Identify which cell holds the provided text, then report its (X, Y) central coordinate. 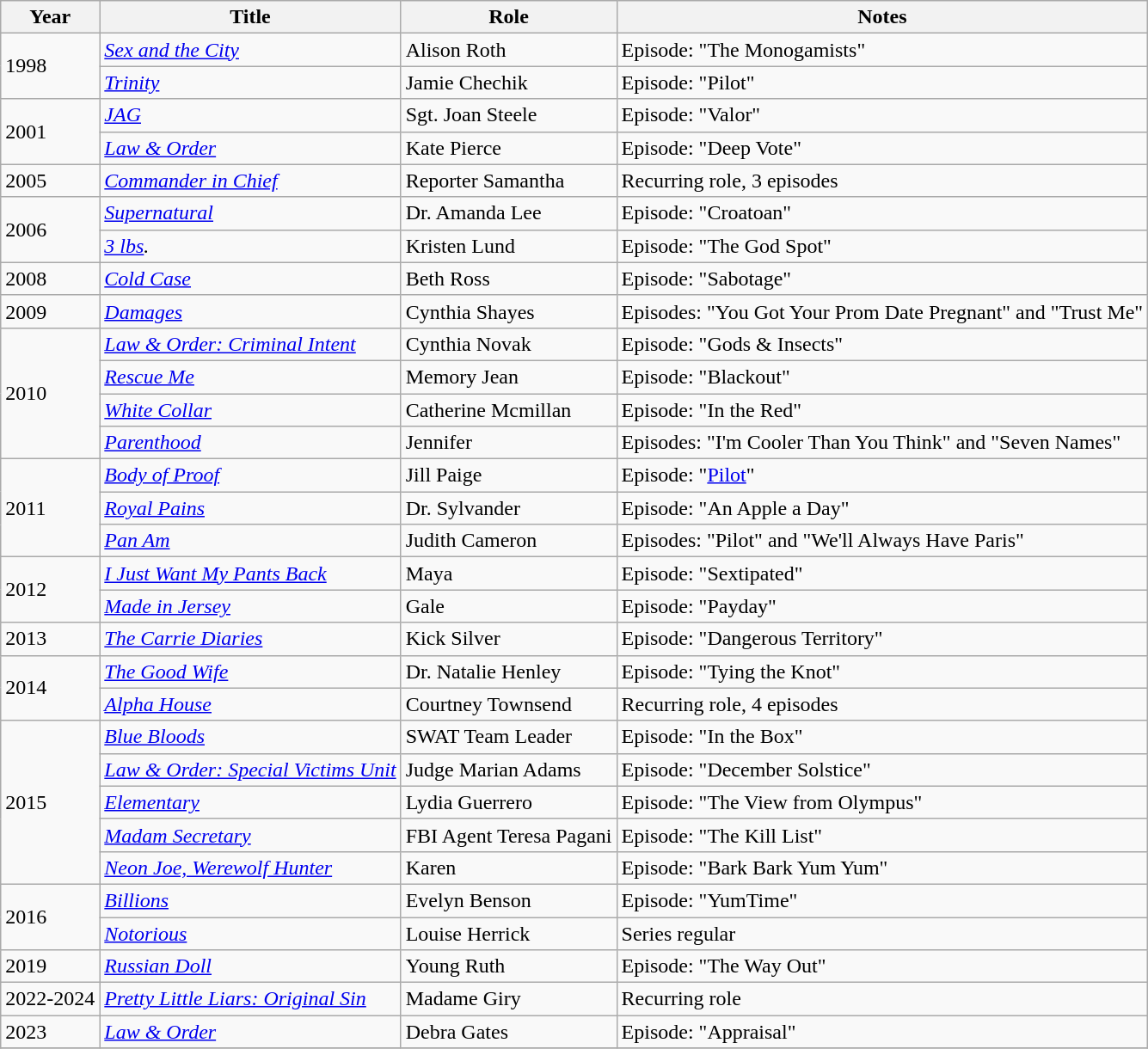
Role (509, 17)
Recurring role (882, 999)
Sgt. Joan Steele (509, 115)
Elementary (250, 802)
Episode: "YumTime" (882, 900)
The Carrie Diaries (250, 639)
2005 (50, 181)
Jill Paige (509, 475)
Neon Joe, Werewolf Hunter (250, 868)
2015 (50, 802)
Madame Giry (509, 999)
Maya (509, 574)
2014 (50, 688)
Sex and the City (250, 50)
Jamie Chechik (509, 83)
Episode: "In the Red" (882, 410)
Dr. Amanda Lee (509, 213)
Gale (509, 606)
Episode: "An Apple a Day" (882, 508)
Episode: "Tying the Knot" (882, 672)
Episode: "Sextipated" (882, 574)
Karen (509, 868)
Lydia Guerrero (509, 802)
Episodes: "You Got Your Prom Date Pregnant" and "Trust Me" (882, 311)
2022-2024 (50, 999)
2011 (50, 508)
Beth Ross (509, 279)
Episode: "December Solstice" (882, 770)
2019 (50, 966)
Episode: "Gods & Insects" (882, 344)
Dr. Natalie Henley (509, 672)
Damages (250, 311)
2006 (50, 230)
Alpha House (250, 704)
Episode: "The Kill List" (882, 835)
Episode: "Sabotage" (882, 279)
Title (250, 17)
Episode: "The God Spot" (882, 246)
Series regular (882, 933)
Royal Pains (250, 508)
2013 (50, 639)
Catherine Mcmillan (509, 410)
Billions (250, 900)
SWAT Team Leader (509, 737)
Episode: "In the Box" (882, 737)
Episode: "Bark Bark Yum Yum" (882, 868)
Law & Order: Criminal Intent (250, 344)
2012 (50, 590)
Kate Pierce (509, 148)
Episode: "The Monogamists" (882, 50)
Pan Am (250, 541)
Parenthood (250, 443)
Episode: "Payday" (882, 606)
Pretty Little Liars: Original Sin (250, 999)
Recurring role, 3 episodes (882, 181)
Episode: "The View from Olympus" (882, 802)
JAG (250, 115)
Episodes: "Pilot" and "We'll Always Have Paris" (882, 541)
The Good Wife (250, 672)
FBI Agent Teresa Pagani (509, 835)
Louise Herrick (509, 933)
Trinity (250, 83)
Blue Bloods (250, 737)
Kick Silver (509, 639)
Russian Doll (250, 966)
Cynthia Novak (509, 344)
Episode: "Appraisal" (882, 1032)
Episode: "Blackout" (882, 377)
Year (50, 17)
Kristen Lund (509, 246)
Notorious (250, 933)
Made in Jersey (250, 606)
Judge Marian Adams (509, 770)
2008 (50, 279)
Recurring role, 4 episodes (882, 704)
Reporter Samantha (509, 181)
White Collar (250, 410)
Body of Proof (250, 475)
Cynthia Shayes (509, 311)
Commander in Chief (250, 181)
Episodes: "I'm Cooler Than You Think" and "Seven Names" (882, 443)
Memory Jean (509, 377)
Episode: "The Way Out" (882, 966)
Episode: "Croatoan" (882, 213)
I Just Want My Pants Back (250, 574)
Episode: "Dangerous Territory" (882, 639)
Rescue Me (250, 377)
Young Ruth (509, 966)
Evelyn Benson (509, 900)
2001 (50, 132)
2009 (50, 311)
Courtney Townsend (509, 704)
3 lbs. (250, 246)
Law & Order: Special Victims Unit (250, 770)
Debra Gates (509, 1032)
2010 (50, 393)
Dr. Sylvander (509, 508)
Supernatural (250, 213)
Alison Roth (509, 50)
Madam Secretary (250, 835)
2016 (50, 917)
Episode: "Deep Vote" (882, 148)
Notes (882, 17)
Cold Case (250, 279)
Episode: "Valor" (882, 115)
1998 (50, 66)
2023 (50, 1032)
Jennifer (509, 443)
Judith Cameron (509, 541)
